Return [X, Y] of the center of cell containing provided text 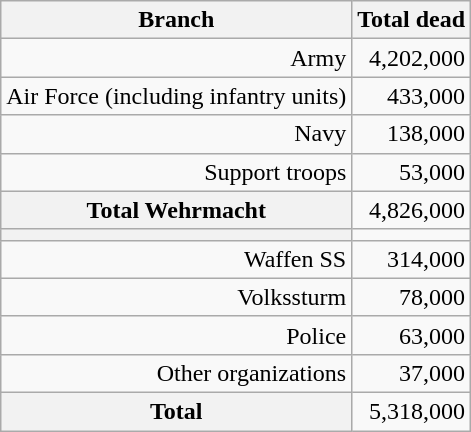
53,000 [412, 172]
78,000 [412, 297]
5,318,000 [412, 411]
Waffen SS [176, 259]
138,000 [412, 134]
Total [176, 411]
Total Wehrmacht [176, 210]
Navy [176, 134]
314,000 [412, 259]
63,000 [412, 335]
Total dead [412, 20]
37,000 [412, 373]
Air Force (including infantry units) [176, 96]
4,826,000 [412, 210]
Volkssturm [176, 297]
Branch [176, 20]
Other organizations [176, 373]
Police [176, 335]
433,000 [412, 96]
Army [176, 58]
Support troops [176, 172]
4,202,000 [412, 58]
